Scan for the cell matching the given text and deliver its [X, Y] coordinate at center. 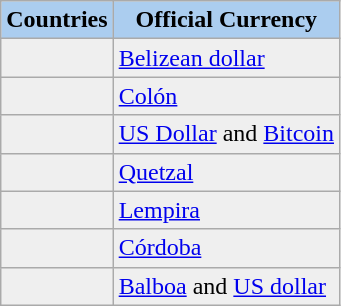
Colón [226, 96]
Official Currency [226, 20]
Lempira [226, 210]
Quetzal [226, 172]
US Dollar and Bitcoin [226, 134]
Córdoba [226, 248]
Countries [57, 20]
Balboa and US dollar [226, 286]
Belizean dollar [226, 58]
